Return (X, Y) of the center of cell containing provided text 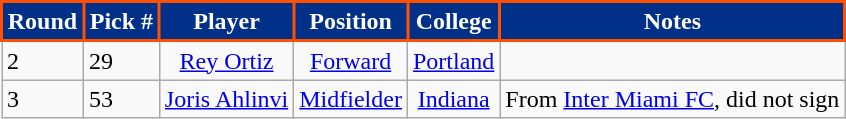
Pick # (121, 22)
College (453, 22)
Forward (351, 60)
2 (43, 60)
3 (43, 99)
Indiana (453, 99)
Position (351, 22)
Round (43, 22)
Midfielder (351, 99)
Portland (453, 60)
29 (121, 60)
53 (121, 99)
From Inter Miami FC, did not sign (672, 99)
Rey Ortiz (226, 60)
Player (226, 22)
Notes (672, 22)
Joris Ahlinvi (226, 99)
